From the cell containing the given text, extract its center point as [X, Y] coordinate. 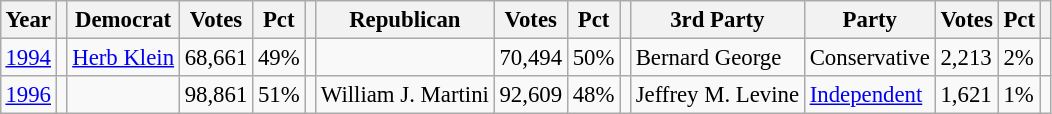
70,494 [530, 57]
William J. Martini [406, 95]
Bernard George [717, 57]
50% [593, 57]
49% [279, 57]
2,213 [966, 57]
1,621 [966, 95]
Year [28, 20]
1% [1019, 95]
48% [593, 95]
Conservative [870, 57]
1994 [28, 57]
Republican [406, 20]
Democrat [123, 20]
Jeffrey M. Levine [717, 95]
51% [279, 95]
98,861 [216, 95]
Herb Klein [123, 57]
68,661 [216, 57]
1996 [28, 95]
3rd Party [717, 20]
Party [870, 20]
2% [1019, 57]
92,609 [530, 95]
Independent [870, 95]
